For the text-containing cell, return its midpoint in [x, y] coordinate format. 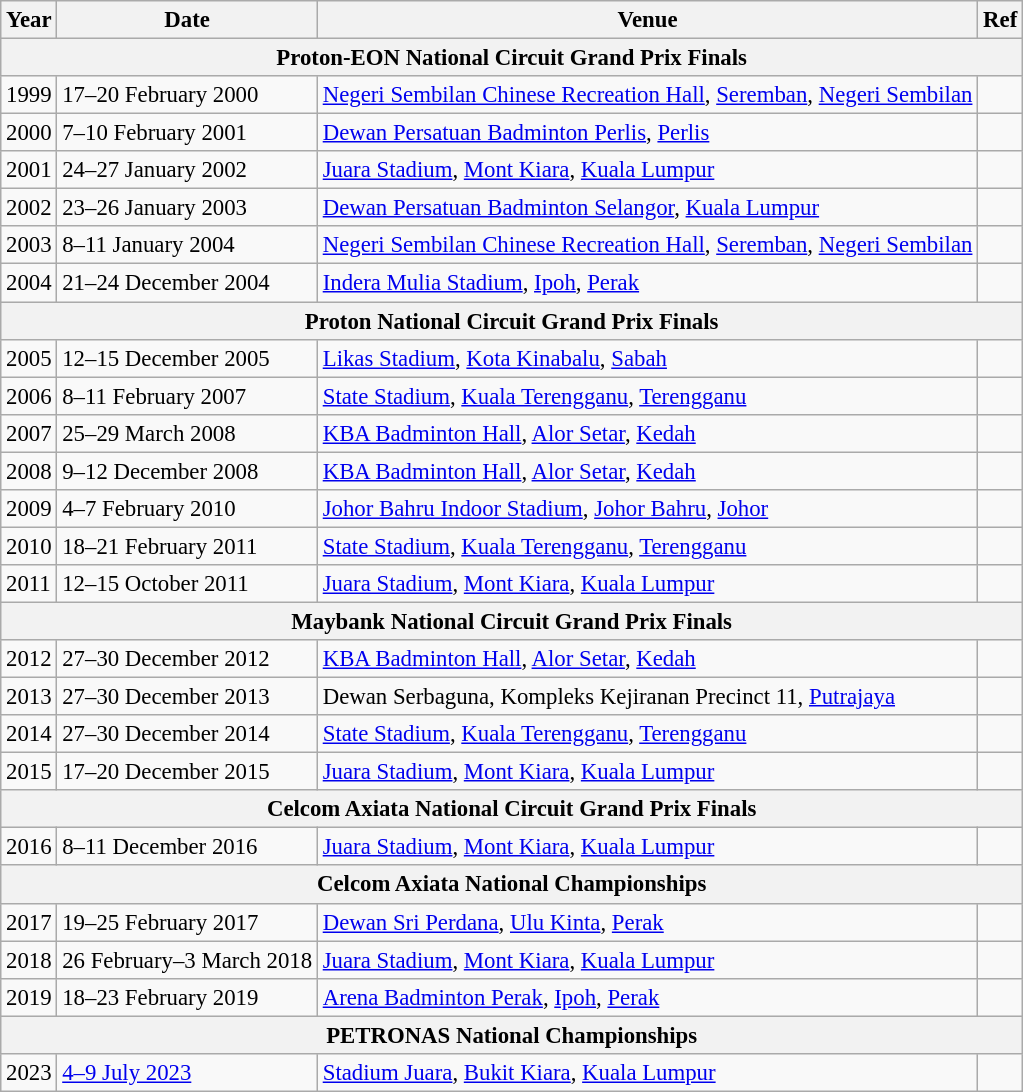
17–20 December 2015 [188, 772]
Dewan Persatuan Badminton Perlis, Perlis [647, 133]
2003 [29, 245]
25–29 March 2008 [188, 433]
Johor Bahru Indoor Stadium, Johor Bahru, Johor [647, 509]
Celcom Axiata National Circuit Grand Prix Finals [512, 809]
2007 [29, 433]
2011 [29, 584]
9–12 December 2008 [188, 471]
Dewan Sri Perdana, Ulu Kinta, Perak [647, 922]
8–11 December 2016 [188, 847]
Dewan Persatuan Badminton Selangor, Kuala Lumpur [647, 208]
18–21 February 2011 [188, 546]
24–27 January 2002 [188, 170]
Ref [1000, 20]
Stadium Juara, Bukit Kiara, Kuala Lumpur [647, 1073]
2015 [29, 772]
Proton National Circuit Grand Prix Finals [512, 321]
7–10 February 2001 [188, 133]
2010 [29, 546]
2019 [29, 997]
Year [29, 20]
PETRONAS National Championships [512, 1035]
2009 [29, 509]
8–11 February 2007 [188, 396]
2002 [29, 208]
2018 [29, 960]
1999 [29, 95]
27–30 December 2013 [188, 697]
2012 [29, 659]
Arena Badminton Perak, Ipoh, Perak [647, 997]
27–30 December 2014 [188, 734]
12–15 October 2011 [188, 584]
21–24 December 2004 [188, 283]
Celcom Axiata National Championships [512, 885]
2014 [29, 734]
2017 [29, 922]
Date [188, 20]
17–20 February 2000 [188, 95]
Proton-EON National Circuit Grand Prix Finals [512, 58]
Dewan Serbaguna, Kompleks Kejiranan Precinct 11, Putrajaya [647, 697]
12–15 December 2005 [188, 358]
2001 [29, 170]
2023 [29, 1073]
2008 [29, 471]
2000 [29, 133]
4–7 February 2010 [188, 509]
Maybank National Circuit Grand Prix Finals [512, 621]
2005 [29, 358]
26 February–3 March 2018 [188, 960]
Likas Stadium, Kota Kinabalu, Sabah [647, 358]
23–26 January 2003 [188, 208]
2006 [29, 396]
18–23 February 2019 [188, 997]
2016 [29, 847]
4–9 July 2023 [188, 1073]
2004 [29, 283]
27–30 December 2012 [188, 659]
19–25 February 2017 [188, 922]
8–11 January 2004 [188, 245]
Venue [647, 20]
Indera Mulia Stadium, Ipoh, Perak [647, 283]
2013 [29, 697]
